Search for the cell housing the specified text and yield its (X, Y) center coordinate. 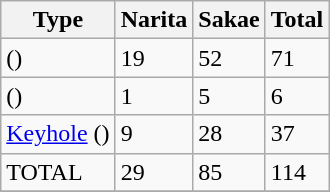
19 (154, 58)
Narita (154, 20)
6 (297, 96)
28 (229, 134)
5 (229, 96)
9 (154, 134)
TOTAL (58, 172)
37 (297, 134)
114 (297, 172)
Total (297, 20)
52 (229, 58)
Keyhole () (58, 134)
Sakae (229, 20)
85 (229, 172)
1 (154, 96)
Type (58, 20)
71 (297, 58)
29 (154, 172)
